Provide the [X, Y] coordinate of the cell's center where the given text is located.  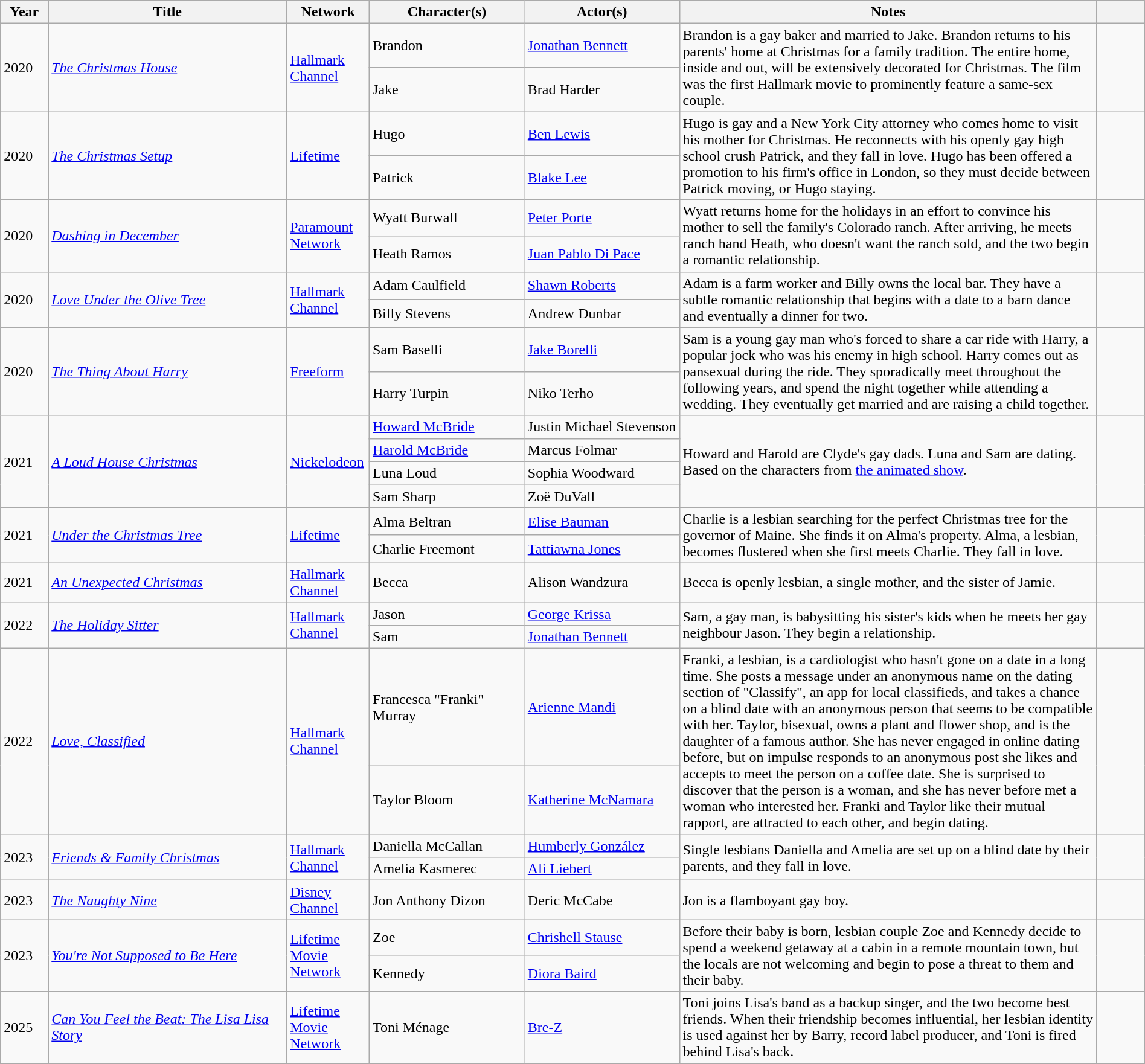
Charlie Freemont [447, 549]
George Krissa [601, 614]
Wyatt Burwall [447, 218]
The Christmas House [168, 68]
Deric McCabe [601, 900]
Adam Caulfield [447, 286]
You're Not Supposed to Be Here [168, 955]
Under the Christmas Tree [168, 535]
Blake Lee [601, 178]
Disney Channel [329, 900]
Title [168, 12]
Zoe [447, 938]
Heath Ramos [447, 254]
Dashing in December [168, 236]
The Christmas Setup [168, 156]
Sam Sharp [447, 496]
A Loud House Christmas [168, 461]
Jason [447, 614]
Marcus Folmar [601, 450]
Taylor Bloom [447, 800]
Network [329, 12]
Becca [447, 582]
The Thing About Harry [168, 371]
Harry Turpin [447, 394]
Can You Feel the Beat: The Lisa Lisa Story [168, 1028]
The Holiday Sitter [168, 626]
2025 [24, 1028]
Single lesbians Daniella and Amelia are set up on a blind date by their parents, and they fall in love. [888, 857]
Friends & Family Christmas [168, 857]
Humberly González [601, 846]
Character(s) [447, 12]
Jake Borelli [601, 349]
Amelia Kasmerec [447, 869]
Diora Baird [601, 973]
Chrishell Stause [601, 938]
Alma Beltran [447, 521]
Bre-Z [601, 1028]
Elise Bauman [601, 521]
Daniella McCallan [447, 846]
Brandon [447, 46]
Alison Wandzura [601, 582]
Katherine McNamara [601, 800]
Tattiawna Jones [601, 549]
Love, Classified [168, 742]
Luna Loud [447, 473]
Francesca "Franki" Murray [447, 707]
Ben Lewis [601, 134]
Howard and Harold are Clyde's gay dads. Luna and Sam are dating. Based on the characters from the animated show. [888, 461]
Ali Liebert [601, 869]
Peter Porte [601, 218]
Nickelodeon [329, 461]
Jake [447, 89]
Patrick [447, 178]
Love Under the Olive Tree [168, 300]
An Unexpected Christmas [168, 582]
Shawn Roberts [601, 286]
Howard McBride [447, 427]
Zoë DuVall [601, 496]
Niko Terho [601, 394]
Jon Anthony Dizon [447, 900]
Kennedy [447, 973]
Hugo [447, 134]
Sam, a gay man, is babysitting his sister's kids when he meets her gay neighbour Jason. They begin a relationship. [888, 626]
Sam [447, 637]
Jon is a flamboyant gay boy. [888, 900]
Actor(s) [601, 12]
The Naughty Nine [168, 900]
Freeform [329, 371]
Harold McBride [447, 450]
Billy Stevens [447, 313]
Arienne Mandi [601, 707]
Andrew Dunbar [601, 313]
Notes [888, 12]
Becca is openly lesbian, a single mother, and the sister of Jamie. [888, 582]
Juan Pablo Di Pace [601, 254]
Brad Harder [601, 89]
Paramount Network [329, 236]
Justin Michael Stevenson [601, 427]
Sam Baselli [447, 349]
Year [24, 12]
Sophia Woodward [601, 473]
Toni Ménage [447, 1028]
